Determine the (X, Y) coordinate at the center of the cell enclosing the given text.  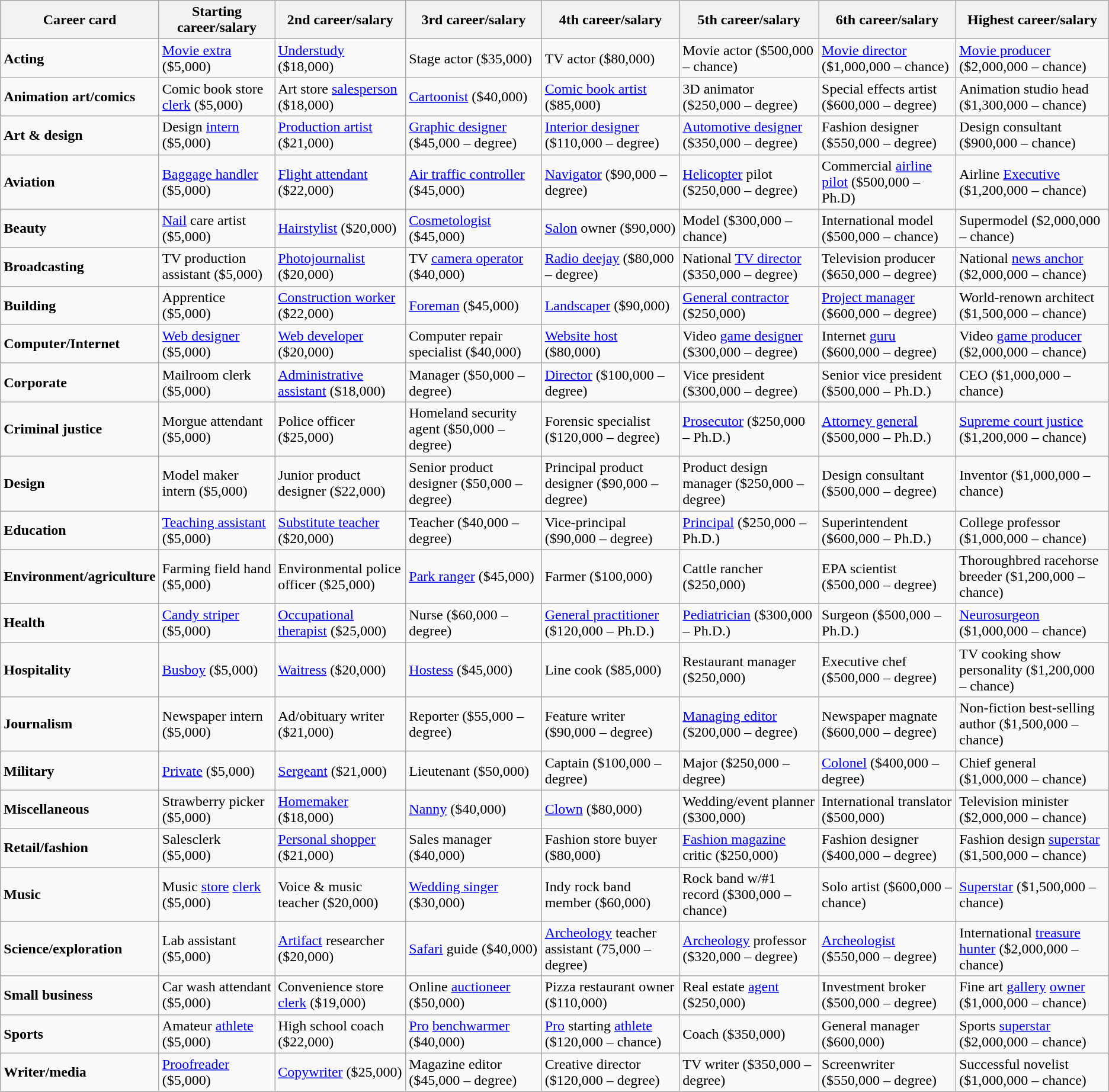
Television minister ($2,000,000 – chance) (1033, 809)
National TV director ($350,000 – degree) (749, 266)
Rock band w/#1 record ($300,000 – chance) (749, 894)
Wedding/event planner ($300,000) (749, 809)
Fine art gallery owner ($1,000,000 – chance) (1033, 995)
Investment broker ($500,000 – degree) (887, 995)
General contractor ($250,000) (749, 306)
Broadcasting (80, 266)
Military (80, 771)
Personal shopper ($21,000) (340, 848)
Small business (80, 995)
Commercial airline pilot ($500,000 – Ph.D) (887, 182)
Lab assistant ($5,000) (217, 949)
Miscellaneous (80, 809)
Apprentice ($5,000) (217, 306)
Convenience store clerk ($19,000) (340, 995)
Vice president ($300,000 – degree) (749, 383)
Beauty (80, 229)
Amateur athlete ($5,000) (217, 1034)
World-renown architect ($1,500,000 – chance) (1033, 306)
Teacher ($40,000 – degree) (474, 529)
Screenwriter ($550,000 – degree) (887, 1072)
Landscaper ($90,000) (610, 306)
Neurosurgeon ($1,000,000 – chance) (1033, 623)
Principal product designer ($90,000 – degree) (610, 483)
Special effects artist ($600,000 – degree) (887, 97)
3rd career/salary (474, 20)
Occupational therapist ($25,000) (340, 623)
Sergeant ($21,000) (340, 771)
Safari guide ($40,000) (474, 949)
Forensic specialist ($120,000 – degree) (610, 429)
CEO ($1,000,000 – chance) (1033, 383)
Senior vice president ($500,000 – Ph.D.) (887, 383)
TV actor ($80,000) (610, 58)
Manager ($50,000 – degree) (474, 383)
Baggage handler ($5,000) (217, 182)
Sales manager ($40,000) (474, 848)
Reporter ($55,000 – degree) (474, 724)
Aviation (80, 182)
College professor ($1,000,000 – chance) (1033, 529)
Understudy ($18,000) (340, 58)
Project manager ($600,000 – degree) (887, 306)
Successful novelist ($1,000,000 – chance) (1033, 1072)
Nail care artist ($5,000) (217, 229)
Journalism (80, 724)
Animation art/comics (80, 97)
Environment/agriculture (80, 577)
Sports superstar ($2,000,000 – chance) (1033, 1034)
Health (80, 623)
Archeology teacher assistant (75,000 – degree) (610, 949)
Creative director ($120,000 – degree) (610, 1072)
Stage actor ($35,000) (474, 58)
Principal ($250,000 – Ph.D.) (749, 529)
Hospitality (80, 670)
Fashion store buyer ($80,000) (610, 848)
Nanny ($40,000) (474, 809)
TV production assistant ($5,000) (217, 266)
Model ($300,000 – chance) (749, 229)
Police officer ($25,000) (340, 429)
Helicopter pilot ($250,000 – degree) (749, 182)
Private ($5,000) (217, 771)
Corporate (80, 383)
3D animator ($250,000 – degree) (749, 97)
Design (80, 483)
Navigator ($90,000 – degree) (610, 182)
Video game producer ($2,000,000 – chance) (1033, 343)
Music store clerk ($5,000) (217, 894)
Voice & music teacher ($20,000) (340, 894)
Starting career/salary (217, 20)
Comic book store clerk ($5,000) (217, 97)
Supermodel ($2,000,000 – chance) (1033, 229)
Sports (80, 1034)
Thoroughbred racehorse breeder ($1,200,000 – chance) (1033, 577)
Artifact researcher ($20,000) (340, 949)
Substitute teacher ($20,000) (340, 529)
Fashion designer ($400,000 – degree) (887, 848)
Television producer ($650,000 – degree) (887, 266)
Music (80, 894)
Prosecutor ($250,000 – Ph.D.) (749, 429)
Mailroom clerk ($5,000) (217, 383)
Movie extra ($5,000) (217, 58)
Animation studio head ($1,300,000 – chance) (1033, 97)
Superstar ($1,500,000 – chance) (1033, 894)
Model maker intern ($5,000) (217, 483)
Product design manager ($250,000 – degree) (749, 483)
Airline Executive ($1,200,000 – chance) (1033, 182)
Wedding singer ($30,000) (474, 894)
Clown ($80,000) (610, 809)
Automotive designer ($350,000 – degree) (749, 135)
Homemaker ($18,000) (340, 809)
Cosmetologist ($45,000) (474, 229)
Busboy ($5,000) (217, 670)
Lieutenant ($50,000) (474, 771)
Captain ($100,000 – degree) (610, 771)
Interior designer ($110,000 – degree) (610, 135)
4th career/salary (610, 20)
Magazine editor ($45,000 – degree) (474, 1072)
Fashion design superstar ($1,500,000 – chance) (1033, 848)
Criminal justice (80, 429)
Executive chef ($500,000 – degree) (887, 670)
Newspaper magnate ($600,000 – degree) (887, 724)
Acting (80, 58)
Restaurant manager ($250,000) (749, 670)
Chief general ($1,000,000 – chance) (1033, 771)
International translator ($500,000) (887, 809)
Archeology professor ($320,000 – degree) (749, 949)
Construction worker ($22,000) (340, 306)
Pro benchwarmer ($40,000) (474, 1034)
Graphic designer ($45,000 – degree) (474, 135)
General manager ($600,000) (887, 1034)
6th career/salary (887, 20)
Cattle rancher ($250,000) (749, 577)
Writer/media (80, 1072)
Design consultant ($500,000 – degree) (887, 483)
Inventor ($1,000,000 – chance) (1033, 483)
Foreman ($45,000) (474, 306)
Archeologist ($550,000 – degree) (887, 949)
Environmental police officer ($25,000) (340, 577)
Art & design (80, 135)
Production artist ($21,000) (340, 135)
Waitress ($20,000) (340, 670)
Building (80, 306)
National news anchor ($2,000,000 – chance) (1033, 266)
Salesclerk ($5,000) (217, 848)
Education (80, 529)
TV writer ($350,000 – degree) (749, 1072)
Career card (80, 20)
Pizza restaurant owner ($110,000) (610, 995)
Morgue attendant ($5,000) (217, 429)
Teaching assistant ($5,000) (217, 529)
Solo artist ($600,000 – chance) (887, 894)
Computer repair specialist ($40,000) (474, 343)
International treasure hunter ($2,000,000 – chance) (1033, 949)
Science/exploration (80, 949)
Superintendent ($600,000 – Ph.D.) (887, 529)
Farming field hand ($5,000) (217, 577)
Hostess ($45,000) (474, 670)
2nd career/salary (340, 20)
Line cook ($85,000) (610, 670)
Hairstylist ($20,000) (340, 229)
Internet guru ($600,000 – degree) (887, 343)
Website host ($80,000) (610, 343)
Fashion magazine critic ($250,000) (749, 848)
Candy striper ($5,000) (217, 623)
Managing editor ($200,000 – degree) (749, 724)
Proofreader ($5,000) (217, 1072)
Pediatrician ($300,000 – Ph.D.) (749, 623)
Cartoonist ($40,000) (474, 97)
EPA scientist ($500,000 – degree) (887, 577)
Strawberry picker ($5,000) (217, 809)
Salon owner ($90,000) (610, 229)
Vice-principal ($90,000 – degree) (610, 529)
Art store salesperson ($18,000) (340, 97)
Photojournalist ($20,000) (340, 266)
Computer/Internet (80, 343)
Air traffic controller ($45,000) (474, 182)
Ad/obituary writer ($21,000) (340, 724)
Video game designer ($300,000 – degree) (749, 343)
TV camera operator ($40,000) (474, 266)
Junior product designer ($22,000) (340, 483)
International model ($500,000 – chance) (887, 229)
Highest career/salary (1033, 20)
Web developer ($20,000) (340, 343)
Feature writer ($90,000 – degree) (610, 724)
Design intern ($5,000) (217, 135)
Car wash attendant ($5,000) (217, 995)
Newspaper intern ($5,000) (217, 724)
Movie producer ($2,000,000 – chance) (1033, 58)
Attorney general ($500,000 – Ph.D.) (887, 429)
Supreme court justice ($1,200,000 – chance) (1033, 429)
Coach ($350,000) (749, 1034)
5th career/salary (749, 20)
Park ranger ($45,000) (474, 577)
Copywriter ($25,000) (340, 1072)
Comic book artist ($85,000) (610, 97)
Administrative assistant ($18,000) (340, 383)
Director ($100,000 – degree) (610, 383)
Fashion designer ($550,000 – degree) (887, 135)
Major ($250,000 – degree) (749, 771)
Retail/fashion (80, 848)
Non-fiction best-selling author ($1,500,000 – chance) (1033, 724)
Homeland security agent ($50,000 – degree) (474, 429)
Radio deejay ($80,000 – degree) (610, 266)
General practitioner ($120,000 – Ph.D.) (610, 623)
Nurse ($60,000 – degree) (474, 623)
Movie actor ($500,000 – chance) (749, 58)
Online auctioneer ($50,000) (474, 995)
Design consultant ($900,000 – chance) (1033, 135)
Farmer ($100,000) (610, 577)
Pro starting athlete ($120,000 – chance) (610, 1034)
Flight attendant ($22,000) (340, 182)
Movie director ($1,000,000 – chance) (887, 58)
TV cooking show personality ($1,200,000 – chance) (1033, 670)
Indy rock band member ($60,000) (610, 894)
Senior product designer ($50,000 – degree) (474, 483)
Surgeon ($500,000 – Ph.D.) (887, 623)
High school coach ($22,000) (340, 1034)
Real estate agent ($250,000) (749, 995)
Colonel ($400,000 – degree) (887, 771)
Web designer ($5,000) (217, 343)
